Scan for the cell matching the given text and deliver its [X, Y] coordinate at center. 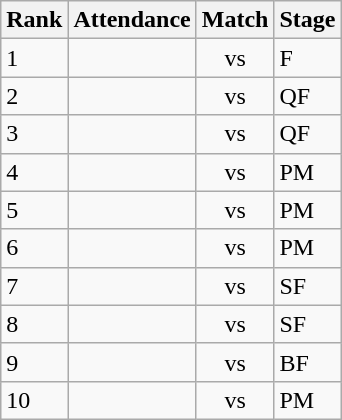
Rank [34, 20]
Match [235, 20]
4 [34, 172]
F [308, 58]
6 [34, 248]
Attendance [132, 20]
BF [308, 362]
10 [34, 400]
9 [34, 362]
2 [34, 96]
8 [34, 324]
Stage [308, 20]
3 [34, 134]
7 [34, 286]
5 [34, 210]
1 [34, 58]
